Locate the cell with the specified text and output its (x, y) center coordinate. 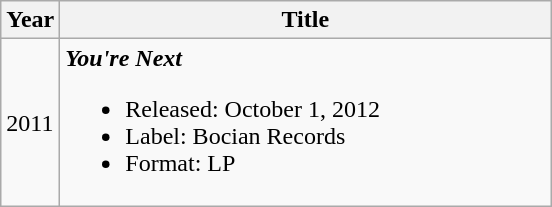
You're NextReleased: October 1, 2012Label: Bocian Records Format: LP (306, 122)
Year (30, 20)
Title (306, 20)
2011 (30, 122)
